Identify which cell holds the provided text, then report its [x, y] central coordinate. 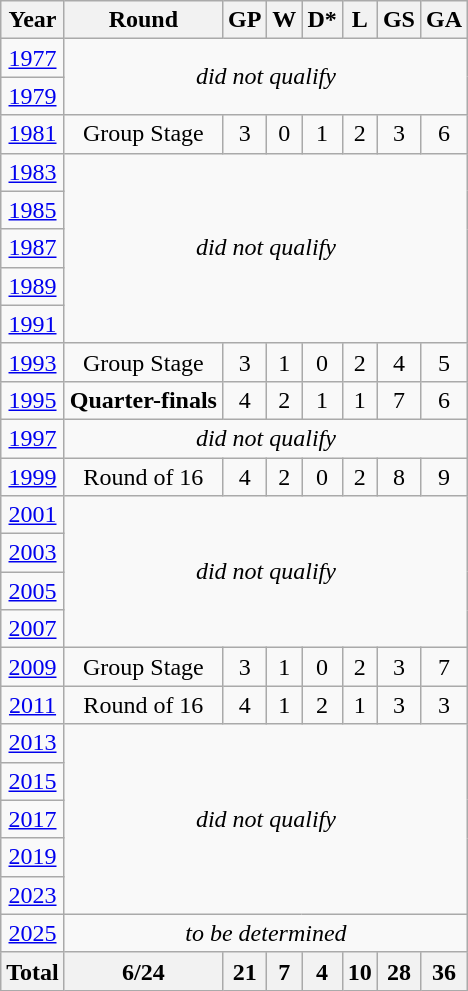
9 [444, 477]
10 [360, 971]
Quarter-finals [143, 400]
2007 [33, 629]
2015 [33, 781]
1989 [33, 286]
1981 [33, 134]
1977 [33, 58]
2009 [33, 667]
Year [33, 20]
2019 [33, 857]
28 [398, 971]
1987 [33, 248]
1991 [33, 324]
2003 [33, 553]
L [360, 20]
36 [444, 971]
2013 [33, 743]
2017 [33, 819]
to be determined [266, 933]
GA [444, 20]
6/24 [143, 971]
1999 [33, 477]
21 [244, 971]
1995 [33, 400]
1985 [33, 210]
2025 [33, 933]
5 [444, 362]
8 [398, 477]
GP [244, 20]
Round [143, 20]
1979 [33, 96]
2011 [33, 705]
D* [322, 20]
2005 [33, 591]
2023 [33, 895]
1983 [33, 172]
Total [33, 971]
GS [398, 20]
2001 [33, 515]
1997 [33, 438]
1993 [33, 362]
W [284, 20]
